Return [X, Y] of the center of cell containing provided text 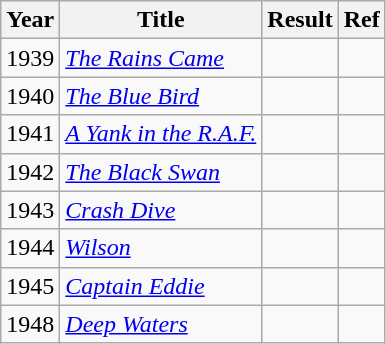
1948 [30, 324]
Ref [362, 20]
1939 [30, 58]
The Black Swan [161, 172]
Deep Waters [161, 324]
Result [300, 20]
Crash Dive [161, 210]
1944 [30, 248]
The Rains Came [161, 58]
Title [161, 20]
1945 [30, 286]
The Blue Bird [161, 96]
1941 [30, 134]
Year [30, 20]
A Yank in the R.A.F. [161, 134]
1943 [30, 210]
1940 [30, 96]
Captain Eddie [161, 286]
Wilson [161, 248]
1942 [30, 172]
